Pinpoint the cell where the given text exists, returning its [X, Y] midpoint coordinate. 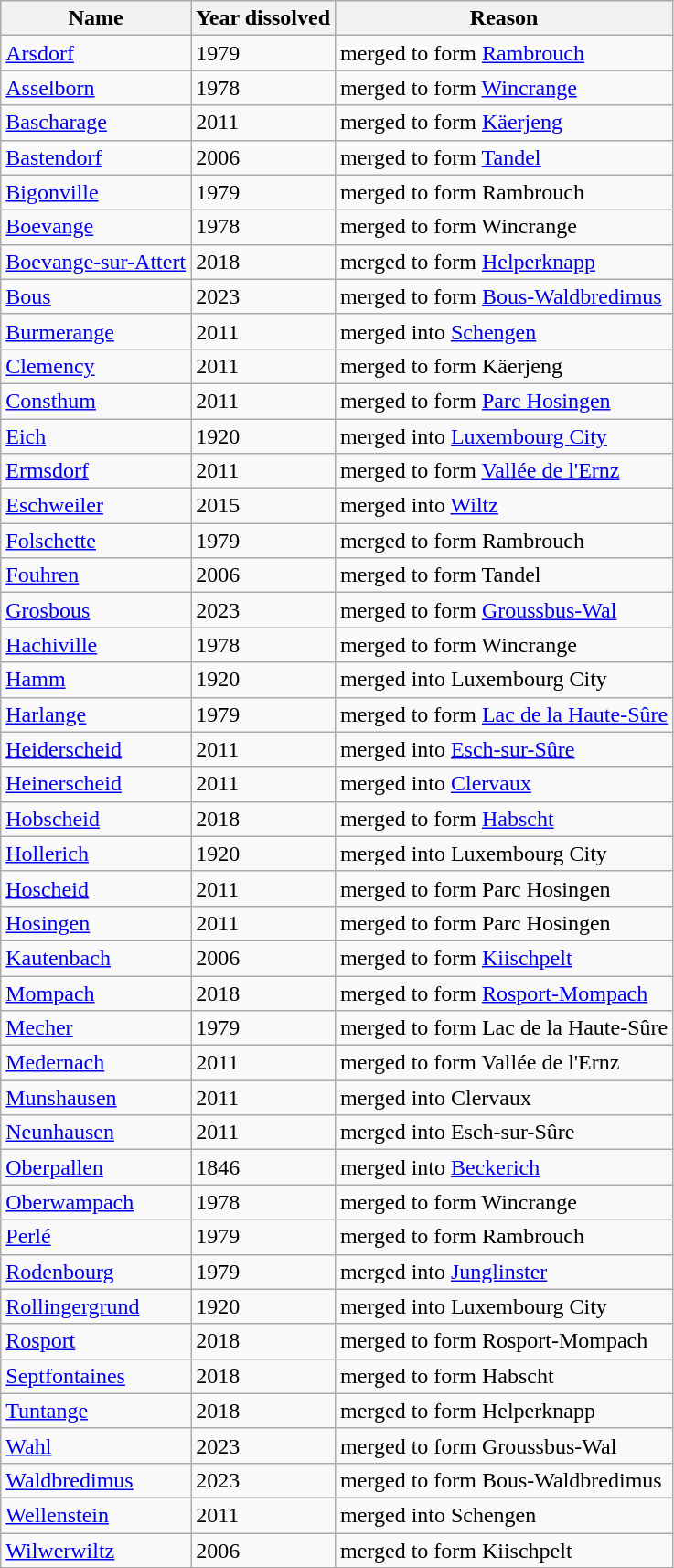
Septfontaines [96, 1376]
Eschweiler [96, 506]
Kautenbach [96, 958]
Name [96, 18]
2015 [263, 506]
Boevange-sur-Attert [96, 262]
Munshausen [96, 1098]
Bascharage [96, 123]
Hosingen [96, 923]
1846 [263, 1167]
Burmerange [96, 331]
Fouhren [96, 575]
Perlé [96, 1237]
Oberpallen [96, 1167]
Folschette [96, 541]
Neunhausen [96, 1133]
Harlange [96, 714]
Bigonville [96, 192]
Asselborn [96, 88]
Hobscheid [96, 819]
Boevange [96, 227]
Grosbous [96, 610]
Bous [96, 296]
Waldbredimus [96, 1480]
Wilwerwiltz [96, 1551]
Rodenbourg [96, 1272]
Hollerich [96, 854]
Hachiville [96, 645]
Bastendorf [96, 157]
Year dissolved [263, 18]
Mecher [96, 1028]
Hamm [96, 680]
Rosport [96, 1341]
Medernach [96, 1063]
Tuntange [96, 1411]
Arsdorf [96, 53]
Heinerscheid [96, 784]
Rollingergrund [96, 1306]
Eich [96, 436]
Heiderscheid [96, 749]
merged into Wiltz [505, 506]
Reason [505, 18]
Oberwampach [96, 1202]
Clemency [96, 366]
merged into Junglinster [505, 1272]
Consthum [96, 401]
Ermsdorf [96, 471]
Hoscheid [96, 888]
merged into Beckerich [505, 1167]
Wellenstein [96, 1515]
Mompach [96, 993]
Wahl [96, 1445]
